Return (x, y) of the center of cell containing provided text 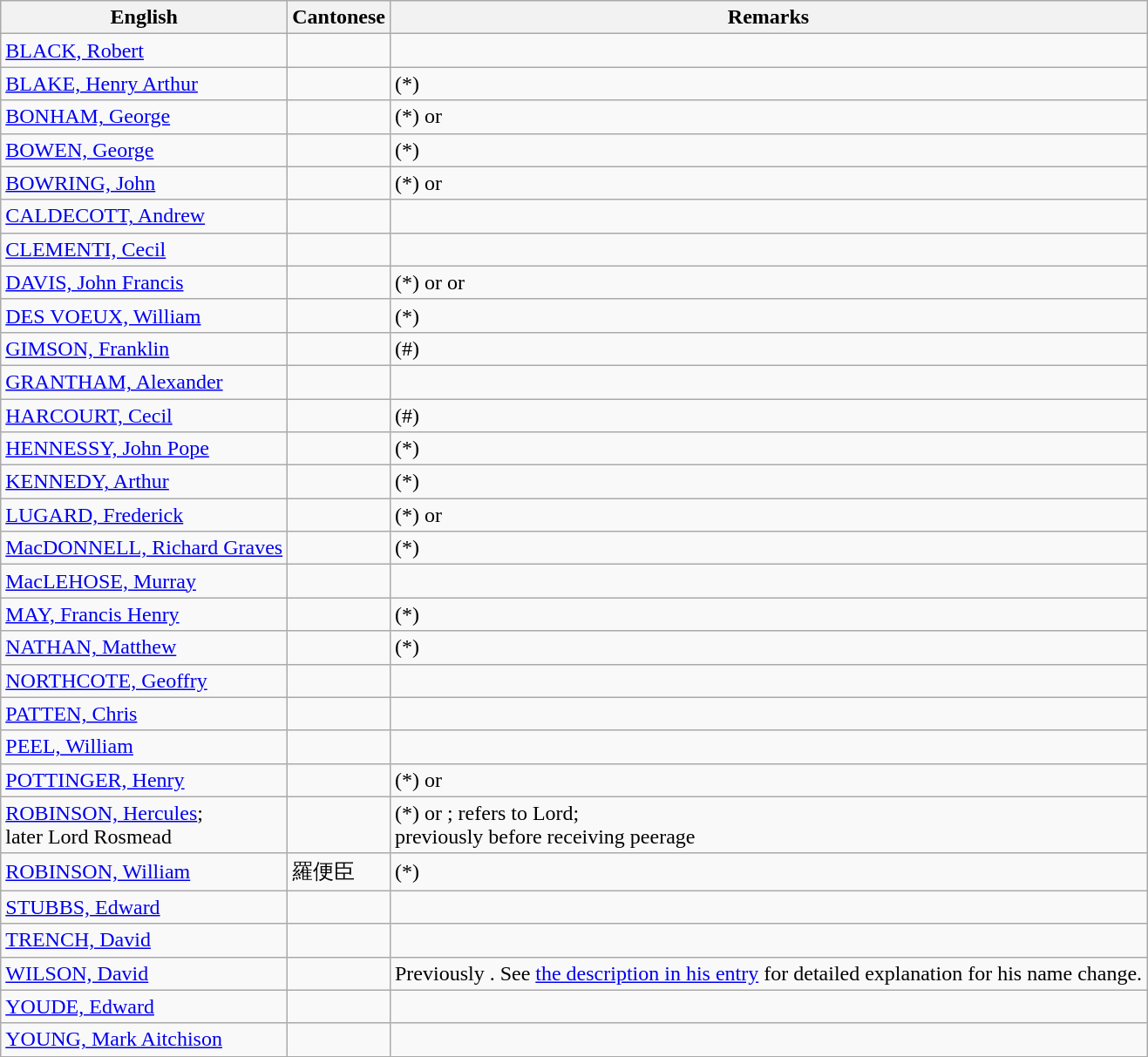
TRENCH, David (145, 940)
BOWEN, George (145, 150)
PATTEN, Chris (145, 714)
Remarks (768, 17)
ROBINSON, William (145, 871)
Previously . See the description in his entry for detailed explanation for his name change. (768, 973)
BOWRING, John (145, 183)
DES VOEUX, William (145, 315)
羅便臣 (339, 871)
MacLEHOSE, Murray (145, 581)
BLACK, Robert (145, 51)
NORTHCOTE, Geoffry (145, 681)
HARCOURT, Cecil (145, 416)
MacDONNELL, Richard Graves (145, 548)
WILSON, David (145, 973)
KENNEDY, Arthur (145, 482)
(*) or ; refers to Lord;previously before receiving peerage (768, 824)
BONHAM, George (145, 117)
LUGARD, Frederick (145, 515)
CALDECOTT, Andrew (145, 216)
POTTINGER, Henry (145, 780)
CLEMENTI, Cecil (145, 249)
English (145, 17)
ROBINSON, Hercules;later Lord Rosmead (145, 824)
GIMSON, Franklin (145, 349)
GRANTHAM, Alexander (145, 382)
YOUNG, Mark Aitchison (145, 1040)
DAVIS, John Francis (145, 282)
BLAKE, Henry Arthur (145, 84)
Cantonese (339, 17)
(*) or or (768, 282)
NATHAN, Matthew (145, 647)
YOUDE, Edward (145, 1006)
PEEL, William (145, 747)
MAY, Francis Henry (145, 614)
STUBBS, Edward (145, 907)
HENNESSY, John Pope (145, 449)
